Identify which cell holds the provided text, then report its [X, Y] central coordinate. 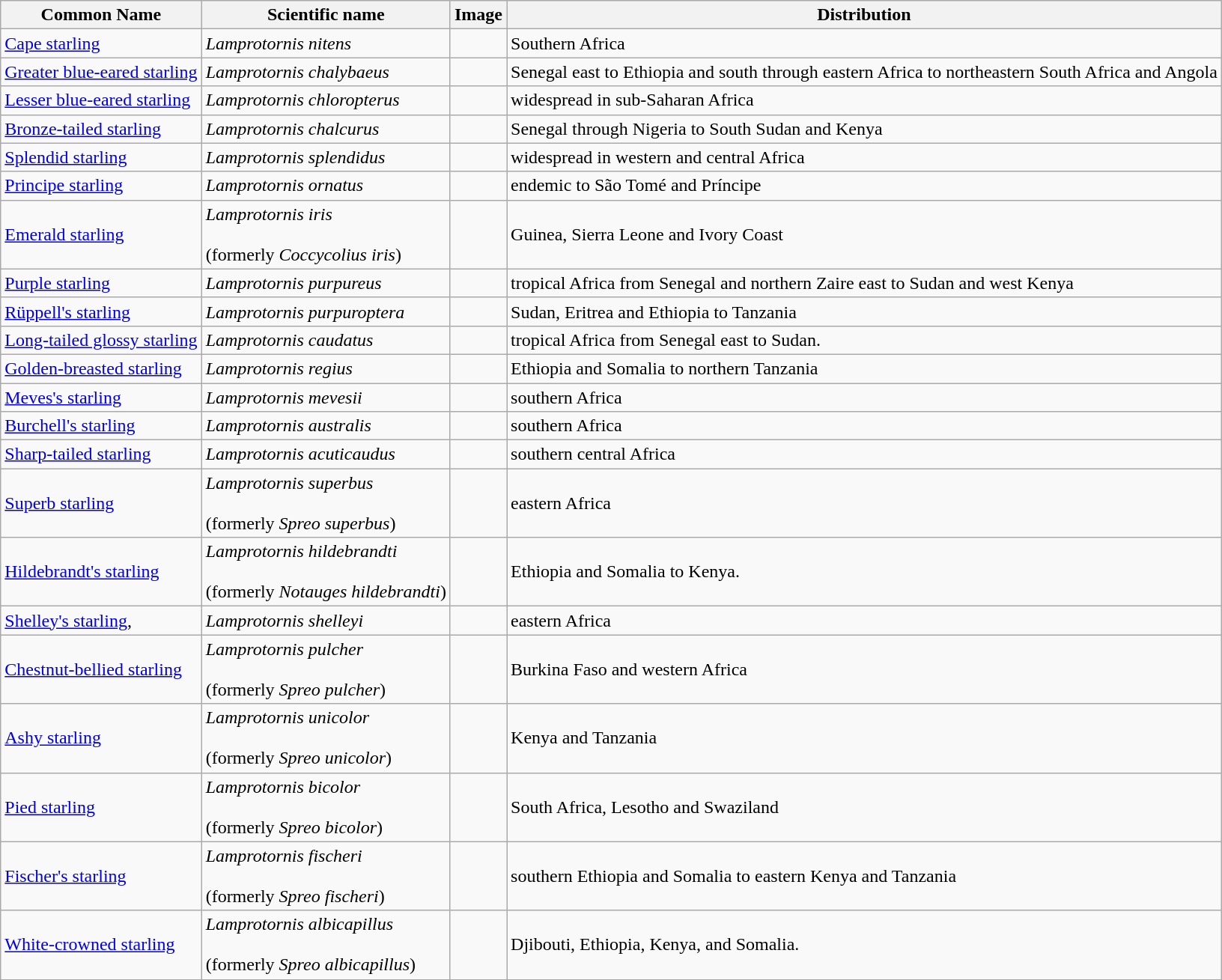
Bronze-tailed starling [101, 129]
Lamprotornis acuticaudus [326, 454]
Lamprotornis ornatus [326, 186]
Sharp-tailed starling [101, 454]
Meves's starling [101, 398]
Lamprotornis hildebrandti (formerly Notauges hildebrandti) [326, 572]
tropical Africa from Senegal and northern Zaire east to Sudan and west Kenya [864, 283]
Scientific name [326, 15]
Image [478, 15]
Long-tailed glossy starling [101, 340]
Lamprotornis superbus (formerly Spreo superbus) [326, 503]
Ethiopia and Somalia to Kenya. [864, 572]
Burkina Faso and western Africa [864, 669]
Lamprotornis australis [326, 426]
Lamprotornis nitens [326, 43]
Guinea, Sierra Leone and Ivory Coast [864, 234]
White-crowned starling [101, 945]
Rüppell's starling [101, 311]
Splendid starling [101, 157]
southern Ethiopia and Somalia to eastern Kenya and Tanzania [864, 876]
Djibouti, Ethiopia, Kenya, and Somalia. [864, 945]
Principe starling [101, 186]
Lamprotornis purpuroptera [326, 311]
Lamprotornis caudatus [326, 340]
Lamprotornis purpureus [326, 283]
Ethiopia and Somalia to northern Tanzania [864, 368]
tropical Africa from Senegal east to Sudan. [864, 340]
endemic to São Tomé and Príncipe [864, 186]
southern central Africa [864, 454]
Fischer's starling [101, 876]
Sudan, Eritrea and Ethiopia to Tanzania [864, 311]
Shelley's starling, [101, 621]
Lamprotornis regius [326, 368]
Golden-breasted starling [101, 368]
Pied starling [101, 807]
Lamprotornis fischeri (formerly Spreo fischeri) [326, 876]
Hildebrandt's starling [101, 572]
Purple starling [101, 283]
Chestnut-bellied starling [101, 669]
Senegal through Nigeria to South Sudan and Kenya [864, 129]
Lamprotornis bicolor (formerly Spreo bicolor) [326, 807]
Distribution [864, 15]
Greater blue-eared starling [101, 72]
Lamprotornis chalcurus [326, 129]
Lamprotornis chloropterus [326, 100]
Kenya and Tanzania [864, 738]
Emerald starling [101, 234]
Senegal east to Ethiopia and south through eastern Africa to northeastern South Africa and Angola [864, 72]
Lamprotornis albicapillus (formerly Spreo albicapillus) [326, 945]
Lamprotornis mevesii [326, 398]
South Africa, Lesotho and Swaziland [864, 807]
widespread in western and central Africa [864, 157]
Lamprotornis splendidus [326, 157]
Cape starling [101, 43]
Common Name [101, 15]
Lamprotornis shelleyi [326, 621]
Lamprotornis iris (formerly Coccycolius iris) [326, 234]
Lamprotornis pulcher (formerly Spreo pulcher) [326, 669]
Lamprotornis unicolor (formerly Spreo unicolor) [326, 738]
Burchell's starling [101, 426]
Lamprotornis chalybaeus [326, 72]
Superb starling [101, 503]
Ashy starling [101, 738]
Lesser blue-eared starling [101, 100]
widespread in sub-Saharan Africa [864, 100]
Southern Africa [864, 43]
